Capture the cell that displays the provided text and extract its (X, Y) central coordinate. 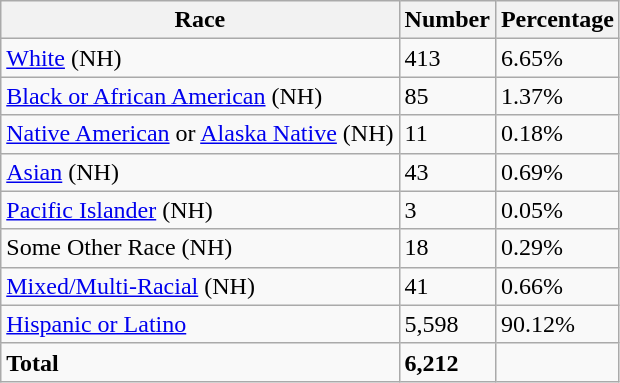
Native American or Alaska Native (NH) (200, 134)
Asian (NH) (200, 172)
Number (447, 20)
85 (447, 96)
White (NH) (200, 58)
Percentage (557, 20)
413 (447, 58)
Some Other Race (NH) (200, 248)
1.37% (557, 96)
41 (447, 286)
Race (200, 20)
0.18% (557, 134)
Total (200, 362)
43 (447, 172)
18 (447, 248)
3 (447, 210)
11 (447, 134)
5,598 (447, 324)
0.05% (557, 210)
Hispanic or Latino (200, 324)
0.69% (557, 172)
6.65% (557, 58)
0.66% (557, 286)
6,212 (447, 362)
Mixed/Multi-Racial (NH) (200, 286)
Pacific Islander (NH) (200, 210)
0.29% (557, 248)
90.12% (557, 324)
Black or African American (NH) (200, 96)
